Determine the (x, y) coordinate at the center of the cell enclosing the given text.  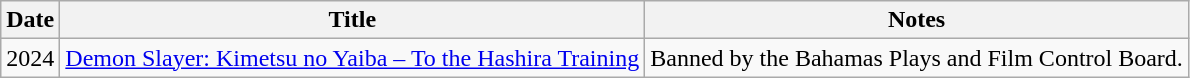
Banned by the Bahamas Plays and Film Control Board. (917, 58)
Date (30, 20)
2024 (30, 58)
Title (352, 20)
Demon Slayer: Kimetsu no Yaiba – To the Hashira Training (352, 58)
Notes (917, 20)
